Detect which cell encompasses the target text, then output its [x, y] center coordinate. 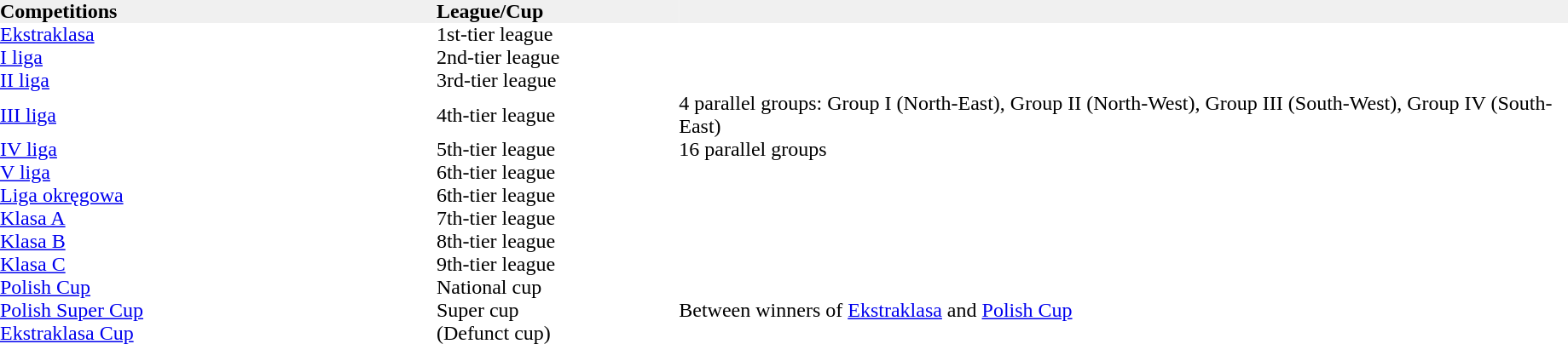
Competitions [218, 12]
League/Cup [558, 12]
Klasa A [218, 218]
National cup [558, 288]
5th-tier league [558, 150]
V liga [218, 172]
4th-tier league [558, 115]
Between winners of Ekstraklasa and Polish Cup [1124, 310]
III liga [218, 115]
IV liga [218, 150]
Super cup [558, 310]
4 parallel groups: Group I (North-East), Group II (North-West), Group III (South-West), Group IV (South-East) [1124, 115]
Polish Super Cup [218, 310]
I liga [218, 58]
1st-tier league [558, 34]
Klasa B [218, 242]
Ekstraklasa [218, 34]
2nd-tier league [558, 58]
3rd-tier league [558, 80]
16 parallel groups [1124, 150]
7th-tier league [558, 218]
Liga okręgowa [218, 196]
Klasa C [218, 264]
8th-tier league [558, 242]
9th-tier league [558, 264]
Polish Cup [218, 288]
II liga [218, 80]
